Detect which cell encompasses the target text, then output its (X, Y) center coordinate. 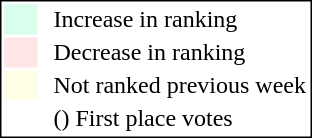
Decrease in ranking (180, 53)
Increase in ranking (180, 19)
() First place votes (180, 119)
Not ranked previous week (180, 85)
